Return (X, Y) of the center of cell containing provided text 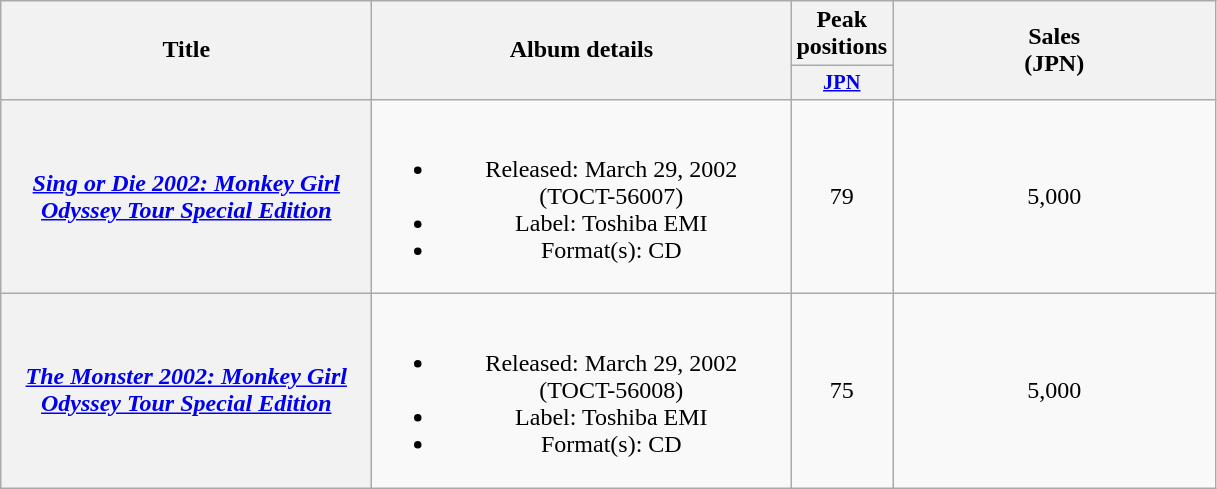
Released: March 29, 2002(TOCT-56007)Label: Toshiba EMIFormat(s): CD (582, 196)
79 (842, 196)
Peak positions (842, 34)
JPN (842, 83)
Sing or Die 2002: Monkey Girl Odyssey Tour Special Edition (186, 196)
75 (842, 391)
Sales(JPN) (1054, 50)
Released: March 29, 2002(TOCT-56008)Label: Toshiba EMIFormat(s): CD (582, 391)
Title (186, 50)
The Monster 2002: Monkey Girl Odyssey Tour Special Edition (186, 391)
Album details (582, 50)
